Return the [x, y] coordinate for the center point of the cell that contains the specified text.  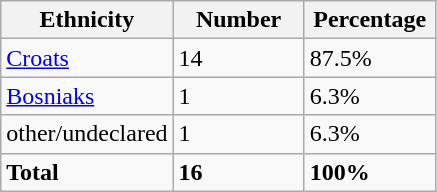
Total [87, 172]
Croats [87, 58]
87.5% [370, 58]
14 [238, 58]
100% [370, 172]
16 [238, 172]
Ethnicity [87, 20]
Bosniaks [87, 96]
other/undeclared [87, 134]
Number [238, 20]
Percentage [370, 20]
